Capture the cell that displays the provided text and extract its (X, Y) central coordinate. 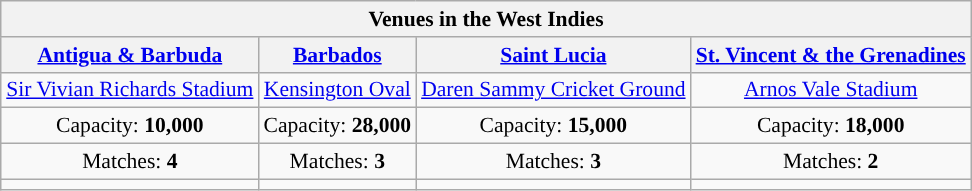
Matches: 4 (130, 161)
St. Vincent & the Grenadines (831, 54)
Capacity: 18,000 (831, 126)
Saint Lucia (553, 54)
Antigua & Barbuda (130, 54)
Matches: 2 (831, 161)
Kensington Oval (337, 90)
Capacity: 10,000 (130, 126)
Daren Sammy Cricket Ground (553, 90)
Barbados (337, 54)
Venues in the West Indies (486, 19)
Arnos Vale Stadium (831, 90)
Capacity: 15,000 (553, 126)
Capacity: 28,000 (337, 126)
Sir Vivian Richards Stadium (130, 90)
